Capture the cell that displays the provided text and extract its [X, Y] central coordinate. 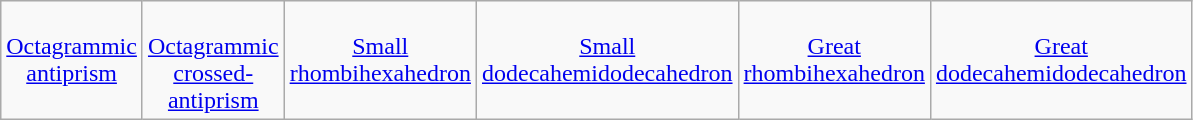
Small dodecahemidodecahedron [607, 60]
Great rhombihexahedron [834, 60]
Octagrammic antiprism [72, 60]
Octagrammic crossed-antiprism [213, 60]
Great dodecahemidodecahedron [1061, 60]
Small rhombihexahedron [380, 60]
